Detect which cell encompasses the target text, then output its [X, Y] center coordinate. 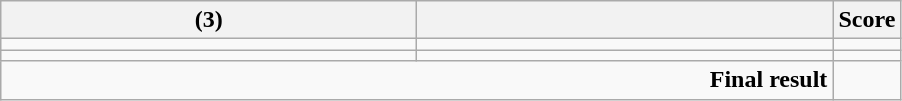
Score [867, 20]
Final result [417, 80]
(3) [209, 20]
